Identify which cell holds the provided text, then report its (x, y) central coordinate. 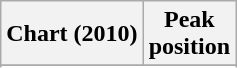
Peakposition (189, 34)
Chart (2010) (72, 34)
